Return (X, Y) of the center of cell containing provided text 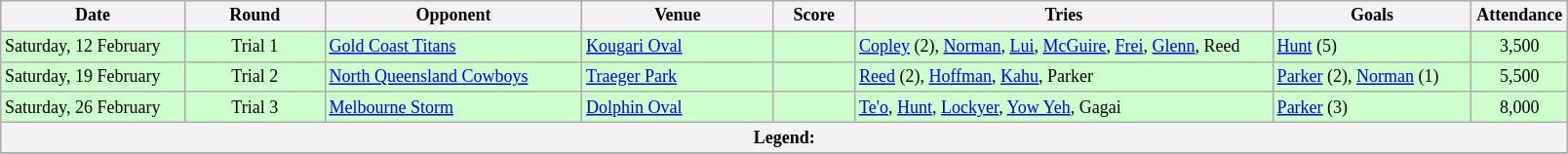
Copley (2), Norman, Lui, McGuire, Frei, Glenn, Reed (1065, 47)
Te'o, Hunt, Lockyer, Yow Yeh, Gagai (1065, 107)
Melbourne Storm (453, 107)
Hunt (5) (1372, 47)
Parker (3) (1372, 107)
Score (814, 16)
3,500 (1519, 47)
Date (94, 16)
Trial 1 (255, 47)
Venue (678, 16)
Saturday, 19 February (94, 76)
Traeger Park (678, 76)
Gold Coast Titans (453, 47)
Attendance (1519, 16)
5,500 (1519, 76)
Kougari Oval (678, 47)
Trial 3 (255, 107)
North Queensland Cowboys (453, 76)
Legend: (784, 136)
Goals (1372, 16)
Reed (2), Hoffman, Kahu, Parker (1065, 76)
Trial 2 (255, 76)
Round (255, 16)
Saturday, 26 February (94, 107)
Parker (2), Norman (1) (1372, 76)
8,000 (1519, 107)
Dolphin Oval (678, 107)
Tries (1065, 16)
Opponent (453, 16)
Saturday, 12 February (94, 47)
